Provide the [x, y] coordinate of the cell's center where the given text is located.  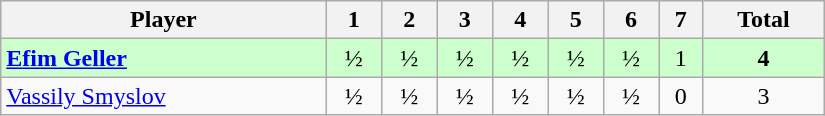
Player [164, 20]
2 [410, 20]
6 [630, 20]
5 [576, 20]
Total [764, 20]
7 [681, 20]
0 [681, 96]
Vassily Smyslov [164, 96]
Efim Geller [164, 58]
